From the cell containing the given text, extract its center point as (X, Y) coordinate. 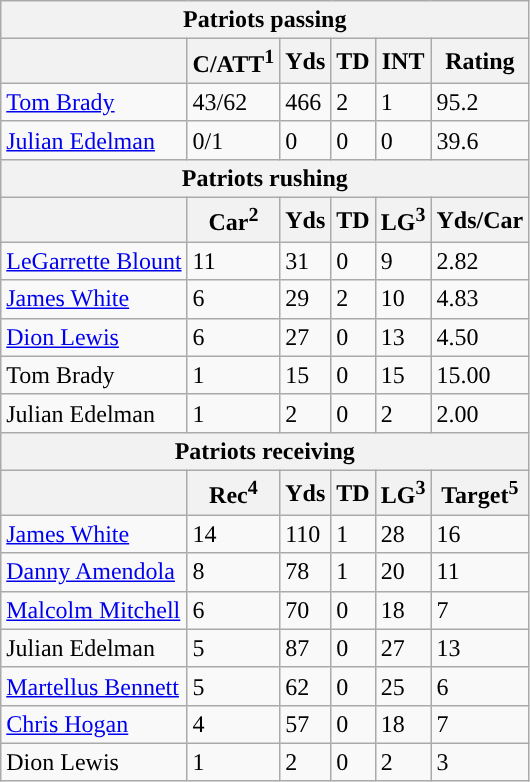
14 (234, 534)
4.50 (480, 337)
3 (480, 762)
LeGarrette Blount (94, 261)
Malcolm Mitchell (94, 610)
43/62 (234, 102)
95.2 (480, 102)
Patriots rushing (265, 178)
Car2 (234, 220)
2.82 (480, 261)
110 (306, 534)
25 (403, 686)
0/1 (234, 140)
87 (306, 648)
78 (306, 572)
31 (306, 261)
15.00 (480, 375)
57 (306, 724)
2.00 (480, 413)
Rec4 (234, 492)
39.6 (480, 140)
466 (306, 102)
INT (403, 62)
28 (403, 534)
20 (403, 572)
Martellus Bennett (94, 686)
8 (234, 572)
Chris Hogan (94, 724)
Rating (480, 62)
10 (403, 299)
4.83 (480, 299)
Danny Amendola (94, 572)
Patriots passing (265, 20)
Yds/Car (480, 220)
16 (480, 534)
62 (306, 686)
29 (306, 299)
4 (234, 724)
Target5 (480, 492)
Patriots receiving (265, 451)
70 (306, 610)
9 (403, 261)
C/ATT1 (234, 62)
